Find where the given text appears and provide that cell's center as (x, y) coordinate. 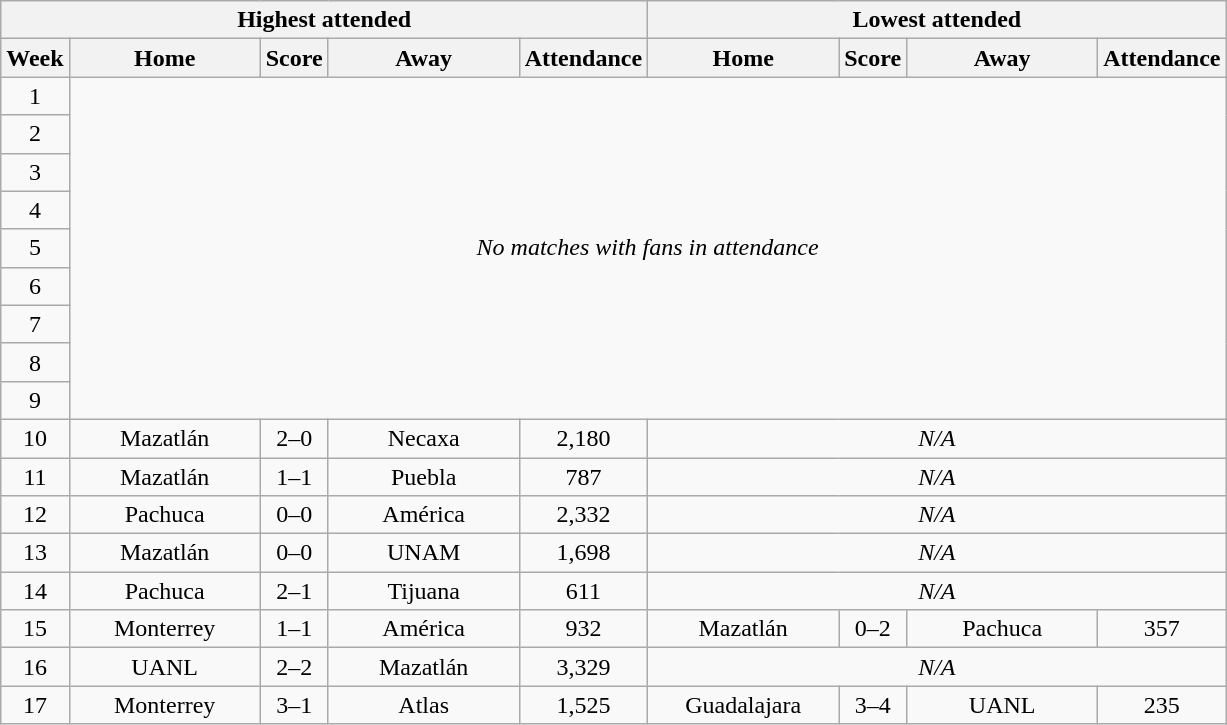
Week (35, 58)
Tijuana (424, 591)
2,180 (583, 438)
Guadalajara (744, 705)
11 (35, 477)
17 (35, 705)
7 (35, 324)
UNAM (424, 553)
0–2 (873, 629)
16 (35, 667)
2–1 (294, 591)
14 (35, 591)
1,525 (583, 705)
611 (583, 591)
1 (35, 96)
Highest attended (324, 20)
1,698 (583, 553)
3–4 (873, 705)
10 (35, 438)
357 (1162, 629)
2–0 (294, 438)
No matches with fans in attendance (648, 248)
2 (35, 134)
Puebla (424, 477)
12 (35, 515)
787 (583, 477)
Necaxa (424, 438)
Lowest attended (937, 20)
15 (35, 629)
4 (35, 210)
Atlas (424, 705)
3,329 (583, 667)
5 (35, 248)
2–2 (294, 667)
235 (1162, 705)
2,332 (583, 515)
8 (35, 362)
3–1 (294, 705)
13 (35, 553)
3 (35, 172)
6 (35, 286)
932 (583, 629)
9 (35, 400)
